Pinpoint the cell where the given text exists, returning its [X, Y] midpoint coordinate. 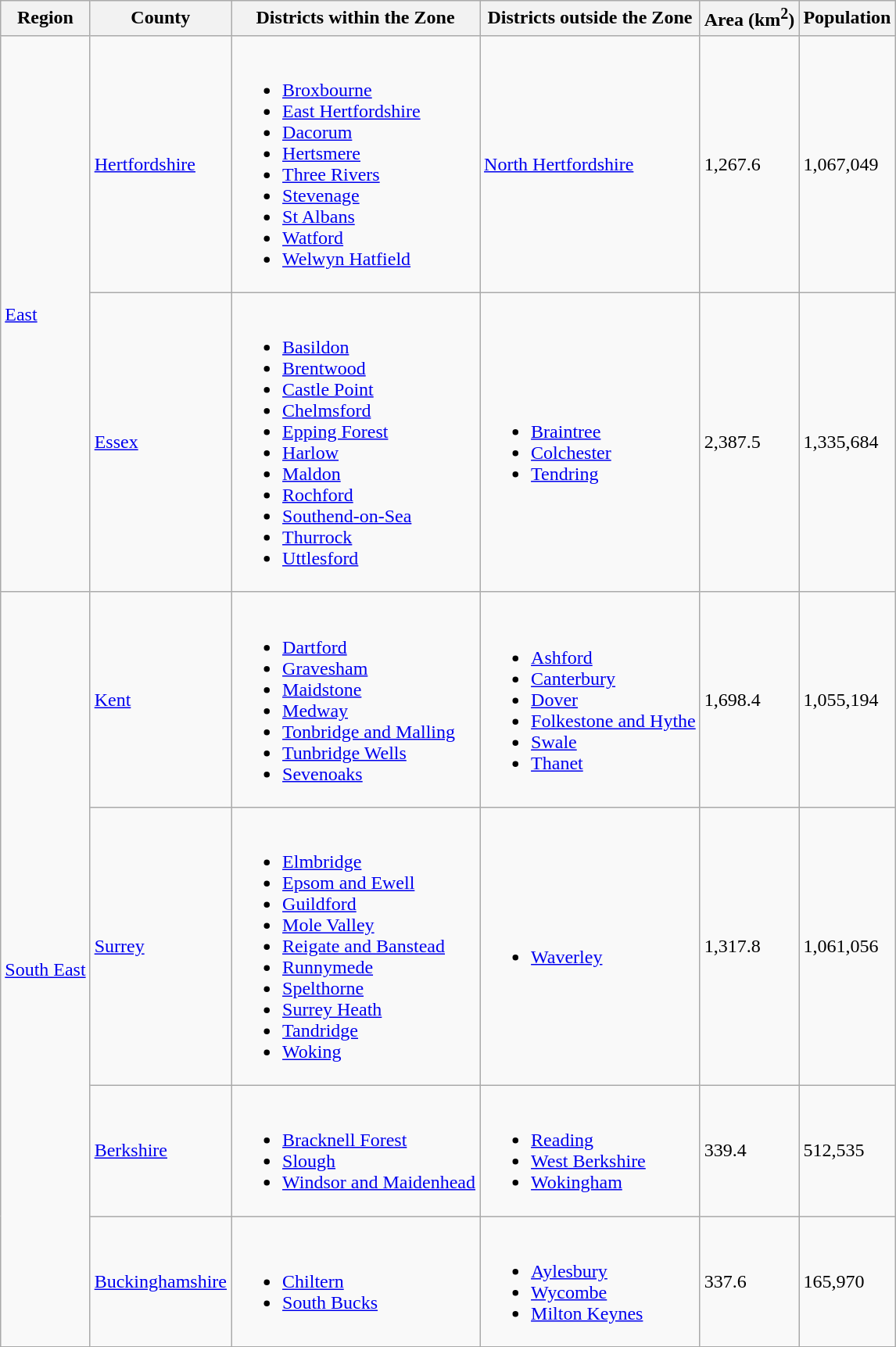
DartfordGraveshamMaidstoneMedwayTonbridge and MallingTunbridge WellsSevenoaks [356, 699]
AylesburyWycombeMilton Keynes [590, 1282]
1,061,056 [848, 946]
BroxbourneEast HertfordshireDacorumHertsmereThree RiversStevenageSt AlbansWatfordWelwyn Hatfield [356, 164]
ReadingWest BerkshireWokingham [590, 1151]
1,267.6 [749, 164]
ElmbridgeEpsom and EwellGuildfordMole ValleyReigate and BansteadRunnymedeSpelthorneSurrey HeathTandridgeWoking [356, 946]
Surrey [160, 946]
North Hertfordshire [590, 164]
County [160, 19]
ChilternSouth Bucks [356, 1282]
165,970 [848, 1282]
Bracknell ForestSloughWindsor and Maidenhead [356, 1151]
339.4 [749, 1151]
BasildonBrentwoodCastle PointChelmsfordEpping ForestHarlowMaldonRochfordSouthend-on-SeaThurrockUttlesford [356, 442]
Hertfordshire [160, 164]
Districts within the Zone [356, 19]
1,317.8 [749, 946]
512,535 [848, 1151]
East [45, 313]
1,335,684 [848, 442]
BraintreeColchesterTendring [590, 442]
Districts outside the Zone [590, 19]
2,387.5 [749, 442]
1,698.4 [749, 699]
Area (km2) [749, 19]
Kent [160, 699]
1,055,194 [848, 699]
337.6 [749, 1282]
Population [848, 19]
Region [45, 19]
Essex [160, 442]
South East [45, 969]
1,067,049 [848, 164]
Waverley [590, 946]
AshfordCanterburyDoverFolkestone and HytheSwaleThanet [590, 699]
Berkshire [160, 1151]
Buckinghamshire [160, 1282]
